Find where the given text appears and provide that cell's center as (X, Y) coordinate. 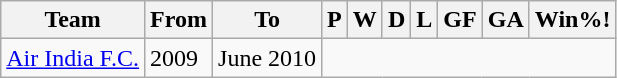
To (268, 20)
Win%! (572, 20)
Team (73, 20)
D (396, 20)
Air India F.C. (73, 58)
2009 (179, 58)
GF (460, 20)
L (424, 20)
GA (506, 20)
P (335, 20)
June 2010 (268, 58)
From (179, 20)
W (364, 20)
